Determine the [x, y] coordinate at the center of the cell enclosing the given text.  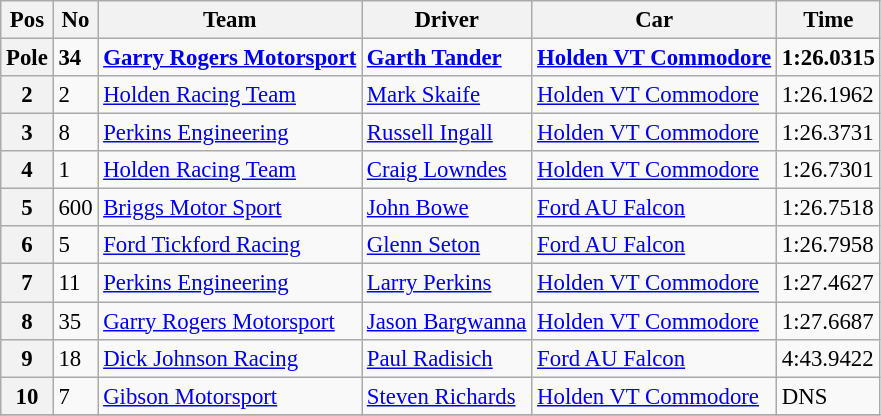
Briggs Motor Sport [230, 208]
Car [654, 20]
3 [27, 133]
John Bowe [447, 208]
Steven Richards [447, 396]
600 [76, 208]
1:27.6687 [829, 321]
35 [76, 321]
Pole [27, 58]
1:26.1962 [829, 95]
1:26.0315 [829, 58]
Team [230, 20]
Dick Johnson Racing [230, 358]
1:26.7518 [829, 208]
Garth Tander [447, 58]
1:26.7958 [829, 245]
Pos [27, 20]
No [76, 20]
1:26.3731 [829, 133]
Driver [447, 20]
Mark Skaife [447, 95]
Russell Ingall [447, 133]
1 [76, 170]
1:26.7301 [829, 170]
18 [76, 358]
Larry Perkins [447, 283]
10 [27, 396]
DNS [829, 396]
Paul Radisich [447, 358]
Craig Lowndes [447, 170]
Glenn Seton [447, 245]
6 [27, 245]
11 [76, 283]
9 [27, 358]
Gibson Motorsport [230, 396]
34 [76, 58]
4:43.9422 [829, 358]
Ford Tickford Racing [230, 245]
Jason Bargwanna [447, 321]
4 [27, 170]
1:27.4627 [829, 283]
Time [829, 20]
